Scan for the cell matching the given text and deliver its (x, y) coordinate at center. 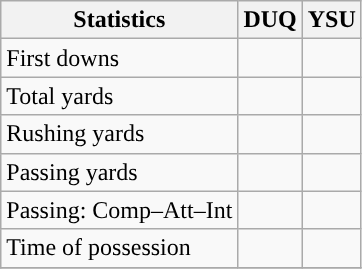
Time of possession (120, 248)
Statistics (120, 20)
DUQ (270, 20)
First downs (120, 58)
YSU (332, 20)
Total yards (120, 96)
Passing: Comp–Att–Int (120, 210)
Passing yards (120, 172)
Rushing yards (120, 134)
